Find where the given text appears and provide that cell's center as (x, y) coordinate. 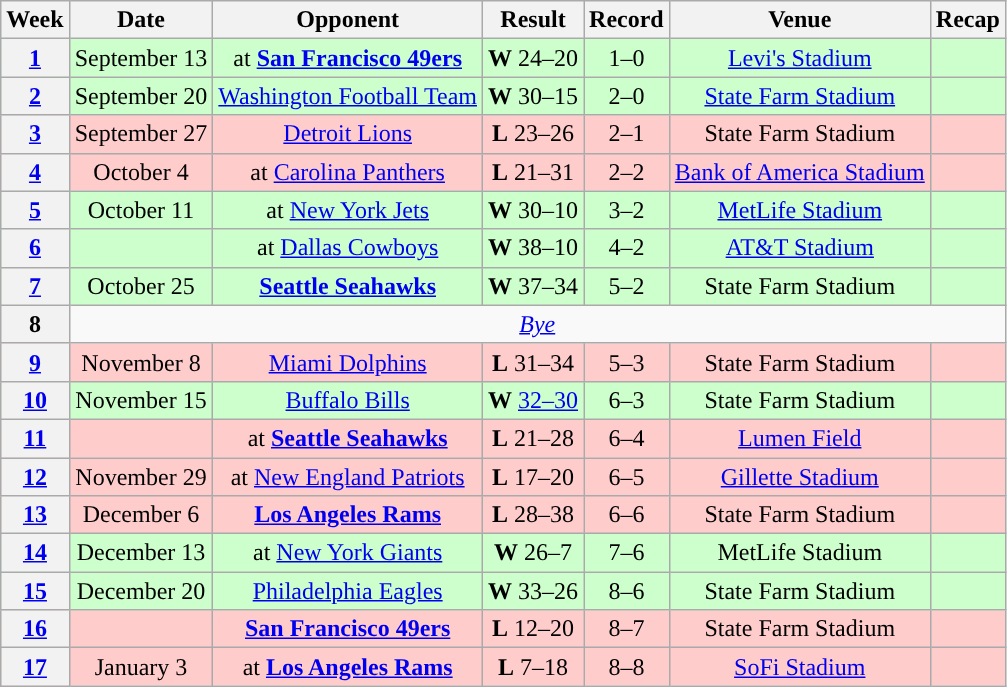
17 (35, 667)
6–4 (627, 438)
L 31–34 (532, 362)
8–8 (627, 667)
W 30–10 (532, 210)
L 17–20 (532, 477)
September 20 (141, 96)
W 33–26 (532, 591)
SoFi Stadium (800, 667)
1 (35, 58)
December 6 (141, 515)
6–3 (627, 400)
at San Francisco 49ers (348, 58)
9 (35, 362)
at New York Giants (348, 553)
W 30–15 (532, 96)
Lumen Field (800, 438)
at Los Angeles Rams (348, 667)
8–6 (627, 591)
8–7 (627, 629)
2 (35, 96)
December 20 (141, 591)
Result (532, 20)
Los Angeles Rams (348, 515)
6–6 (627, 515)
November 8 (141, 362)
11 (35, 438)
8 (35, 324)
L 7–18 (532, 667)
2–0 (627, 96)
October 25 (141, 286)
Week (35, 20)
L 23–26 (532, 134)
at Seattle Seahawks (348, 438)
Levi's Stadium (800, 58)
1–0 (627, 58)
Record (627, 20)
Miami Dolphins (348, 362)
Washington Football Team (348, 96)
W 26–7 (532, 553)
5–3 (627, 362)
W 24–20 (532, 58)
at Carolina Panthers (348, 172)
L 21–28 (532, 438)
L 12–20 (532, 629)
12 (35, 477)
L 21–31 (532, 172)
San Francisco 49ers (348, 629)
4 (35, 172)
7 (35, 286)
10 (35, 400)
Buffalo Bills (348, 400)
2–1 (627, 134)
at Dallas Cowboys (348, 248)
14 (35, 553)
3 (35, 134)
6 (35, 248)
6–5 (627, 477)
5–2 (627, 286)
October 11 (141, 210)
Opponent (348, 20)
W 32–30 (532, 400)
Gillette Stadium (800, 477)
Venue (800, 20)
W 38–10 (532, 248)
Seattle Seahawks (348, 286)
at New York Jets (348, 210)
October 4 (141, 172)
November 15 (141, 400)
5 (35, 210)
Detroit Lions (348, 134)
Bye (537, 324)
Date (141, 20)
15 (35, 591)
AT&T Stadium (800, 248)
4–2 (627, 248)
2–2 (627, 172)
Bank of America Stadium (800, 172)
November 29 (141, 477)
September 27 (141, 134)
L 28–38 (532, 515)
W 37–34 (532, 286)
13 (35, 515)
16 (35, 629)
September 13 (141, 58)
3–2 (627, 210)
7–6 (627, 553)
Philadelphia Eagles (348, 591)
December 13 (141, 553)
at New England Patriots (348, 477)
January 3 (141, 667)
Recap (968, 20)
